Provide the (X, Y) coordinate of the cell's center where the given text is located.  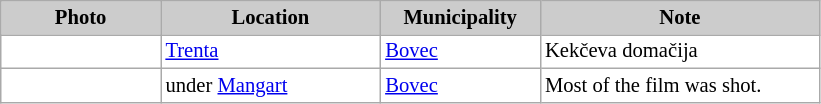
Note (680, 17)
Photo (81, 17)
Trenta (270, 51)
Location (270, 17)
Most of the film was shot. (680, 85)
under Mangart (270, 85)
Kekčeva domačija (680, 51)
Municipality (460, 17)
